Return the [X, Y] coordinate for the center point of the cell that contains the specified text.  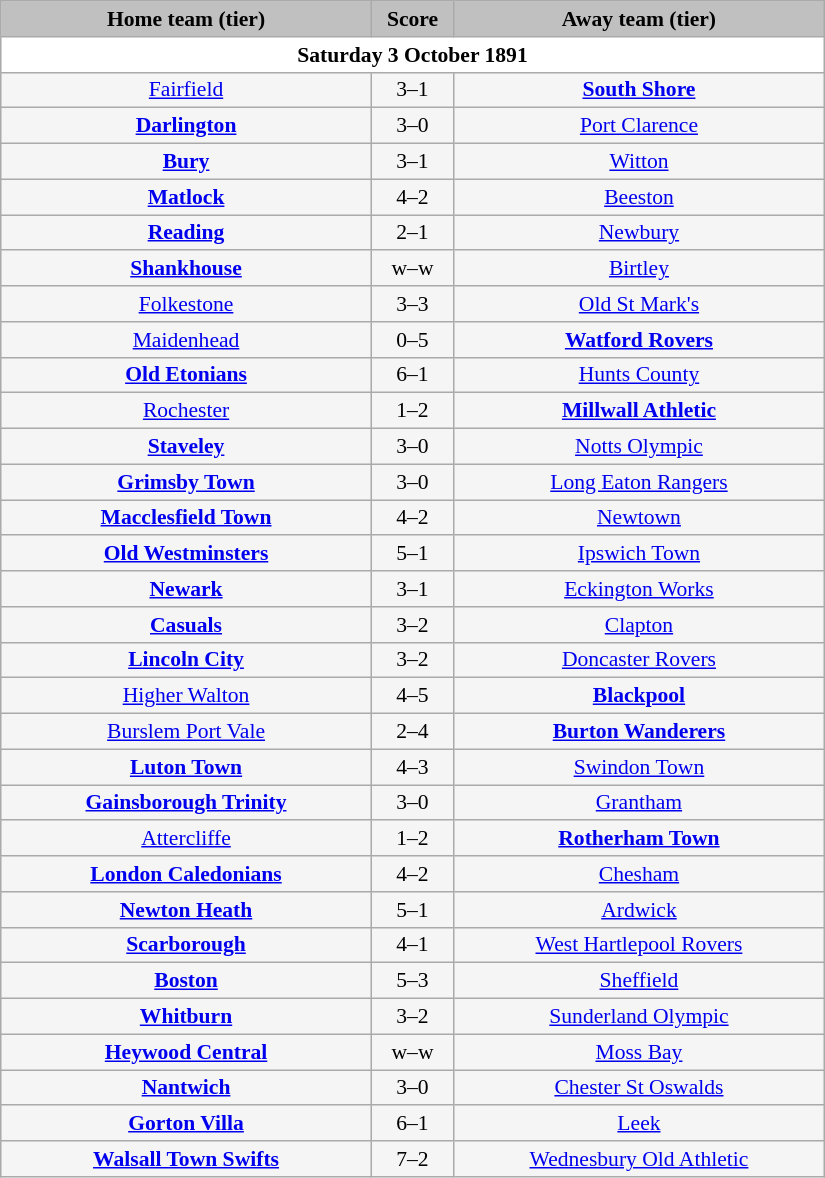
Heywood Central [186, 1052]
Rotherham Town [640, 839]
Maidenhead [186, 340]
Fairfield [186, 90]
Walsall Town Swifts [186, 1159]
5–3 [412, 981]
Notts Olympic [640, 447]
Shankhouse [186, 269]
2–4 [412, 732]
Watford Rovers [640, 340]
Luton Town [186, 767]
London Caledonians [186, 874]
Millwall Athletic [640, 411]
Newtown [640, 518]
Sunderland Olympic [640, 1017]
Attercliffe [186, 839]
Grantham [640, 803]
Doncaster Rovers [640, 660]
Gainsborough Trinity [186, 803]
South Shore [640, 90]
Chesham [640, 874]
2–1 [412, 233]
Home team (tier) [186, 19]
Whitburn [186, 1017]
Away team (tier) [640, 19]
Bury [186, 162]
Old Westminsters [186, 554]
Burton Wanderers [640, 732]
Darlington [186, 126]
Witton [640, 162]
Eckington Works [640, 589]
West Hartlepool Rovers [640, 945]
Grimsby Town [186, 482]
Matlock [186, 197]
Moss Bay [640, 1052]
Casuals [186, 625]
Newark [186, 589]
Swindon Town [640, 767]
Higher Walton [186, 696]
Hunts County [640, 375]
Old St Mark's [640, 304]
Folkestone [186, 304]
Clapton [640, 625]
Long Eaton Rangers [640, 482]
Leek [640, 1124]
Boston [186, 981]
Rochester [186, 411]
Score [412, 19]
0–5 [412, 340]
Chester St Oswalds [640, 1088]
Blackpool [640, 696]
Lincoln City [186, 660]
Macclesfield Town [186, 518]
Newton Heath [186, 910]
Scarborough [186, 945]
Ipswich Town [640, 554]
3–3 [412, 304]
Nantwich [186, 1088]
Newbury [640, 233]
Saturday 3 October 1891 [413, 55]
Sheffield [640, 981]
Birtley [640, 269]
4–3 [412, 767]
4–1 [412, 945]
Gorton Villa [186, 1124]
Staveley [186, 447]
Wednesbury Old Athletic [640, 1159]
Port Clarence [640, 126]
Ardwick [640, 910]
7–2 [412, 1159]
Burslem Port Vale [186, 732]
Reading [186, 233]
4–5 [412, 696]
Old Etonians [186, 375]
Beeston [640, 197]
